From the cell containing the given text, extract its center point as [X, Y] coordinate. 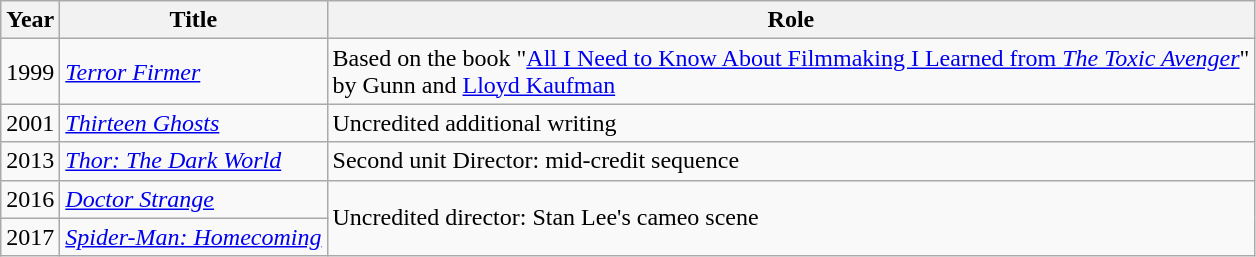
2016 [30, 199]
Year [30, 20]
2001 [30, 123]
Uncredited additional writing [791, 123]
Based on the book "All I Need to Know About Filmmaking I Learned from The Toxic Avenger"by Gunn and Lloyd Kaufman [791, 72]
Doctor Strange [194, 199]
Second unit Director: mid-credit sequence [791, 161]
Uncredited director: Stan Lee's cameo scene [791, 218]
2017 [30, 237]
Terror Firmer [194, 72]
Title [194, 20]
Spider-Man: Homecoming [194, 237]
1999 [30, 72]
Thor: The Dark World [194, 161]
2013 [30, 161]
Thirteen Ghosts [194, 123]
Role [791, 20]
